Search for the cell housing the specified text and yield its (x, y) center coordinate. 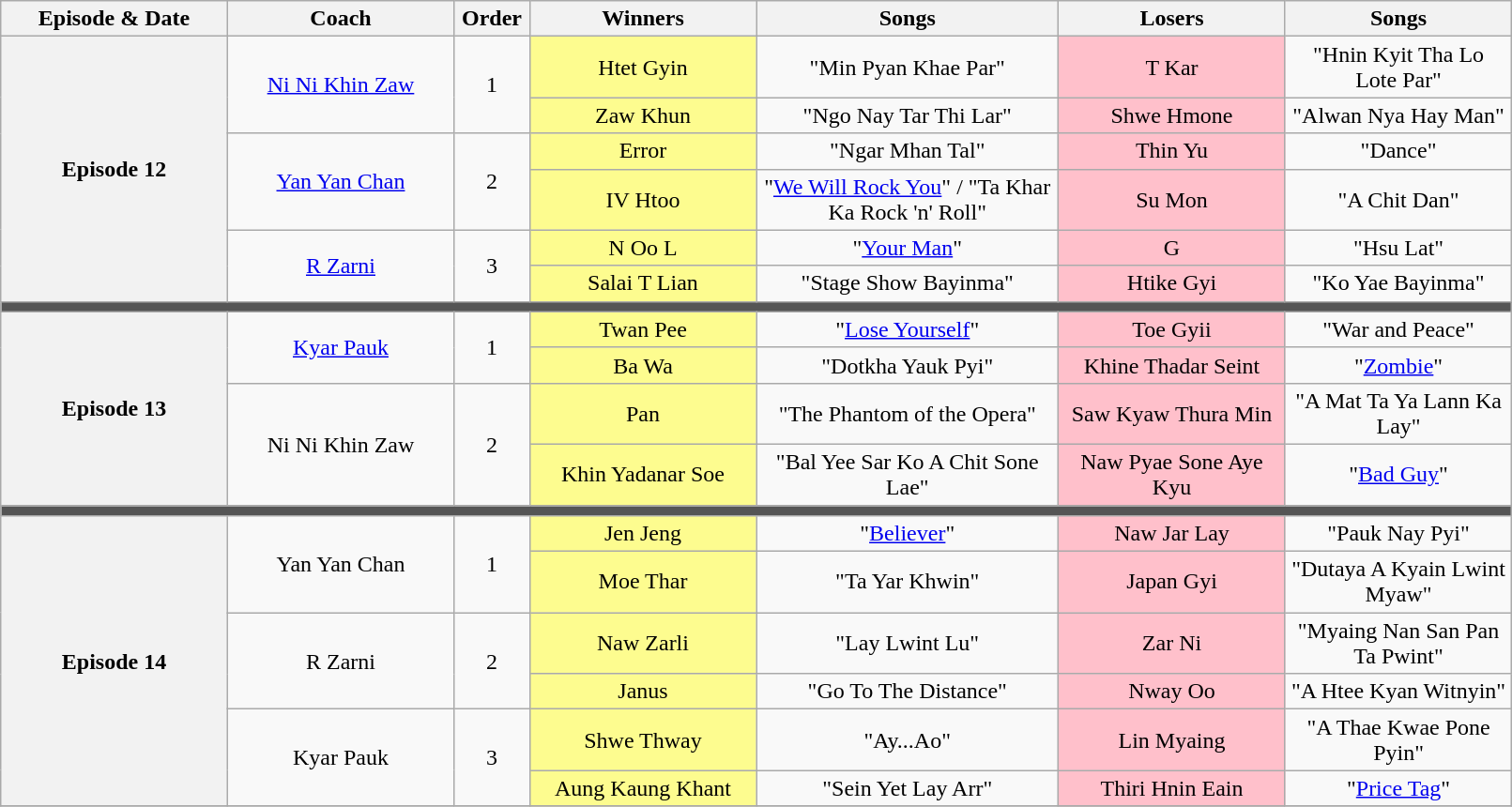
Coach (341, 19)
"A Htee Kyan Witnyin" (1398, 692)
"Bad Guy" (1398, 475)
Salai T Lian (643, 283)
"Bal Yee Sar Ko A Chit Sone Lae" (908, 475)
"A Chit Dan" (1398, 199)
"Lose Yourself" (908, 329)
Thiri Hnin Eain (1172, 788)
"Zombie" (1398, 365)
Zar Ni (1172, 644)
IV Htoo (643, 199)
Winners (643, 19)
Episode 12 (115, 169)
Moe Thar (643, 582)
"Dance" (1398, 151)
Losers (1172, 19)
N Oo L (643, 248)
"Ta Yar Khwin" (908, 582)
Toe Gyii (1172, 329)
"Ko Yae Bayinma" (1398, 283)
"Price Tag" (1398, 788)
"Dotkha Yauk Pyi" (908, 365)
Order (492, 19)
Aung Kaung Khant (643, 788)
Lin Myaing (1172, 739)
"A Thae Kwae Pone Pyin" (1398, 739)
"Ngo Nay Tar Thi Lar" (908, 115)
"Stage Show Bayinma" (908, 283)
Thin Yu (1172, 151)
Ba Wa (643, 365)
Episode 14 (115, 661)
"Ay...Ao" (908, 739)
Episode & Date (115, 19)
"Myaing Nan San Pan Ta Pwint" (1398, 644)
"Hsu Lat" (1398, 248)
Saw Kyaw Thura Min (1172, 413)
"The Phantom of the Opera" (908, 413)
Khin Yadanar Soe (643, 475)
Pan (643, 413)
"Believer" (908, 534)
"Min Pyan Khae Par" (908, 68)
"Lay Lwint Lu" (908, 644)
Twan Pee (643, 329)
"We Will Rock You" / "Ta Khar Ka Rock 'n' Roll" (908, 199)
Htike Gyi (1172, 283)
Zaw Khun (643, 115)
G (1172, 248)
"Go To The Distance" (908, 692)
Episode 13 (115, 408)
Japan Gyi (1172, 582)
Error (643, 151)
Khine Thadar Seint (1172, 365)
Jen Jeng (643, 534)
Htet Gyin (643, 68)
Shwe Thway (643, 739)
Janus (643, 692)
Naw Zarli (643, 644)
"Pauk Nay Pyi" (1398, 534)
"Alwan Nya Hay Man" (1398, 115)
"War and Peace" (1398, 329)
Su Mon (1172, 199)
"Dutaya A Kyain Lwint Myaw" (1398, 582)
Naw Jar Lay (1172, 534)
Shwe Hmone (1172, 115)
"Your Man" (908, 248)
"Sein Yet Lay Arr" (908, 788)
"A Mat Ta Ya Lann Ka Lay" (1398, 413)
"Hnin Kyit Tha Lo Lote Par" (1398, 68)
Nway Oo (1172, 692)
"Ngar Mhan Tal" (908, 151)
T Kar (1172, 68)
Naw Pyae Sone Aye Kyu (1172, 475)
